Identify which cell holds the provided text, then report its [X, Y] central coordinate. 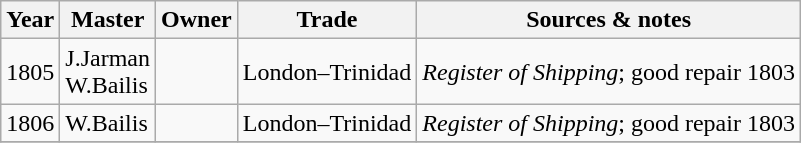
Year [30, 20]
Sources & notes [609, 20]
Master [108, 20]
Owner [197, 20]
1806 [30, 123]
W.Bailis [108, 123]
J.JarmanW.Bailis [108, 72]
Trade [327, 20]
1805 [30, 72]
